Extract the (X, Y) coordinate from the center of the cell holding the provided text.  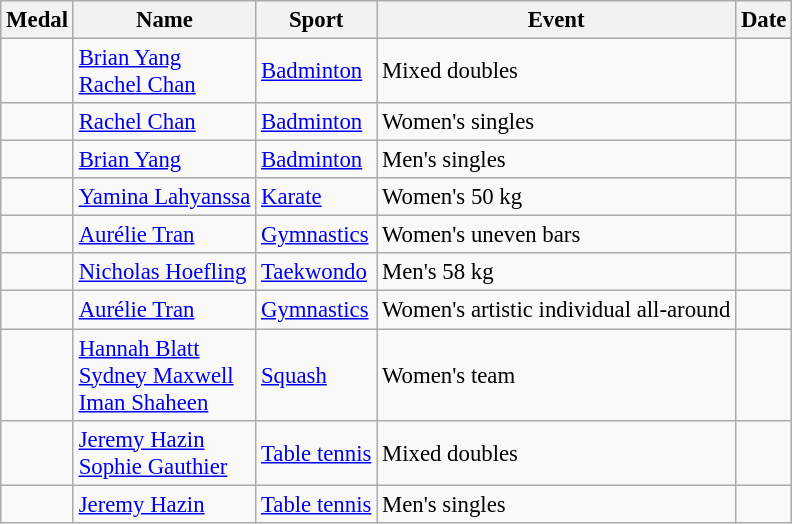
Women's 50 kg (556, 197)
Rachel Chan (164, 122)
Yamina Lahyanssa (164, 197)
Karate (316, 197)
Brian Yang (164, 160)
Women's artistic individual all-around (556, 310)
Name (164, 20)
Sport (316, 20)
Taekwondo (316, 273)
Date (764, 20)
Event (556, 20)
Brian YangRachel Chan (164, 72)
Jeremy Hazin (164, 504)
Hannah BlattSydney MaxwellIman Shaheen (164, 375)
Nicholas Hoefling (164, 273)
Squash (316, 375)
Medal (38, 20)
Women's team (556, 375)
Men's 58 kg (556, 273)
Women's uneven bars (556, 235)
Women's singles (556, 122)
Jeremy HazinSophie Gauthier (164, 452)
